Capture the cell that displays the provided text and extract its [X, Y] central coordinate. 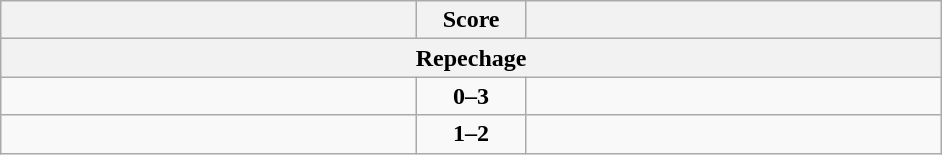
1–2 [472, 134]
Score [472, 20]
0–3 [472, 96]
Repechage [472, 58]
